Find where the given text appears and provide that cell's center as [x, y] coordinate. 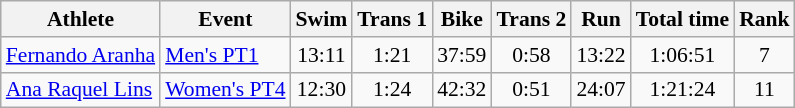
Trans 1 [392, 19]
Athlete [80, 19]
13:22 [600, 55]
Women's PT4 [225, 90]
1:06:51 [682, 55]
13:11 [322, 55]
Event [225, 19]
Total time [682, 19]
Fernando Aranha [80, 55]
1:21:24 [682, 90]
11 [764, 90]
0:51 [531, 90]
24:07 [600, 90]
Rank [764, 19]
0:58 [531, 55]
Men's PT1 [225, 55]
Swim [322, 19]
1:21 [392, 55]
37:59 [462, 55]
Trans 2 [531, 19]
1:24 [392, 90]
Ana Raquel Lins [80, 90]
7 [764, 55]
Run [600, 19]
12:30 [322, 90]
Bike [462, 19]
42:32 [462, 90]
